Return (X, Y) of the center of cell containing provided text 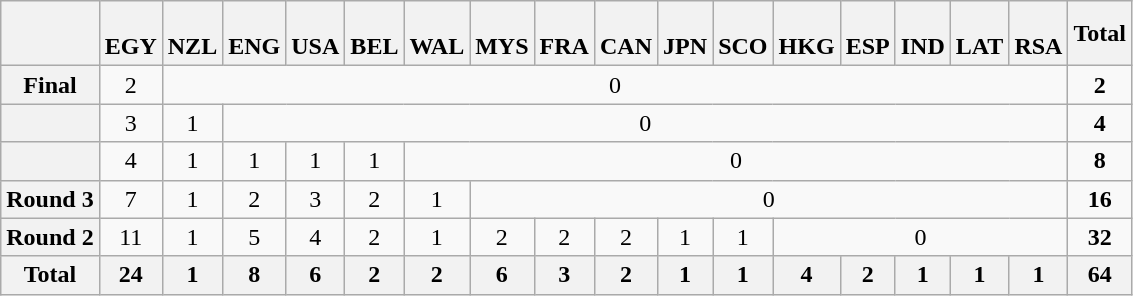
USA (316, 34)
SCO (743, 34)
32 (1100, 237)
ESP (868, 34)
BEL (374, 34)
MYS (502, 34)
ENG (254, 34)
Round 2 (50, 237)
7 (130, 199)
Round 3 (50, 199)
HKG (806, 34)
RSA (1038, 34)
JPN (686, 34)
NZL (192, 34)
24 (130, 275)
IND (922, 34)
11 (130, 237)
Final (50, 85)
FRA (564, 34)
EGY (130, 34)
5 (254, 237)
LAT (980, 34)
64 (1100, 275)
16 (1100, 199)
WAL (437, 34)
CAN (626, 34)
